Pinpoint the cell where the given text exists, returning its (X, Y) midpoint coordinate. 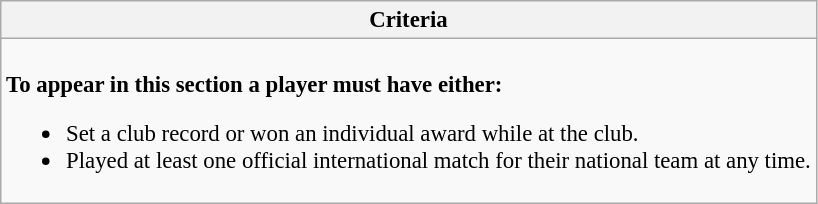
Criteria (408, 20)
